Identify which cell holds the provided text, then report its [x, y] central coordinate. 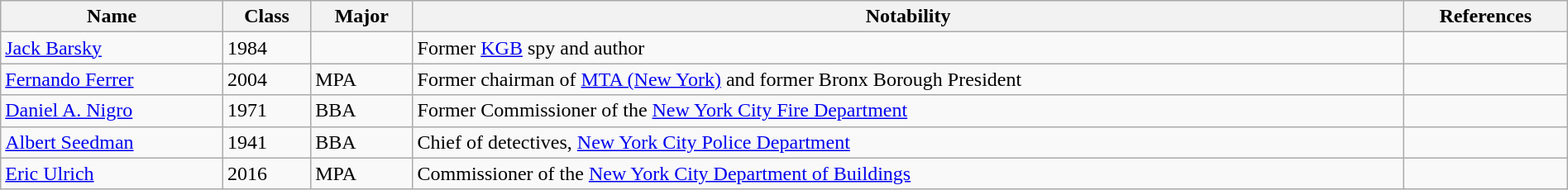
Daniel A. Nigro [112, 111]
1971 [266, 111]
Eric Ulrich [112, 173]
Name [112, 17]
1941 [266, 142]
Former chairman of MTA (New York) and former Bronx Borough President [908, 79]
Major [362, 17]
Former KGB spy and author [908, 48]
2004 [266, 79]
References [1485, 17]
Class [266, 17]
Fernando Ferrer [112, 79]
Albert Seedman [112, 142]
Commissioner of the New York City Department of Buildings [908, 173]
1984 [266, 48]
2016 [266, 173]
Chief of detectives, New York City Police Department [908, 142]
Jack Barsky [112, 48]
Former Commissioner of the New York City Fire Department [908, 111]
Notability [908, 17]
